Search for the cell housing the specified text and yield its (x, y) center coordinate. 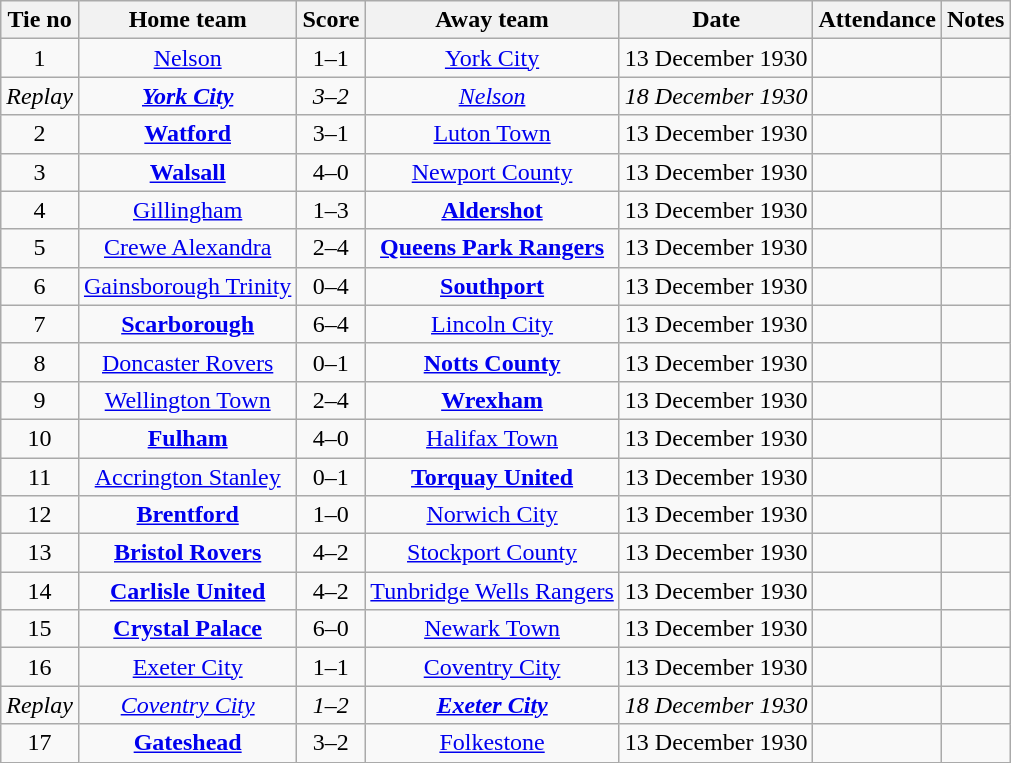
9 (40, 400)
Crewe Alexandra (187, 248)
3–1 (331, 134)
Wrexham (492, 400)
Norwich City (492, 515)
Aldershot (492, 210)
Gateshead (187, 743)
4 (40, 210)
1–3 (331, 210)
Halifax Town (492, 438)
8 (40, 362)
Bristol Rovers (187, 553)
1–2 (331, 705)
Brentford (187, 515)
Gillingham (187, 210)
7 (40, 324)
Accrington Stanley (187, 477)
Stockport County (492, 553)
10 (40, 438)
Southport (492, 286)
15 (40, 629)
Gainsborough Trinity (187, 286)
17 (40, 743)
Tie no (40, 20)
1 (40, 58)
Newport County (492, 172)
2 (40, 134)
Home team (187, 20)
Lincoln City (492, 324)
6–4 (331, 324)
13 (40, 553)
3 (40, 172)
12 (40, 515)
Attendance (877, 20)
Away team (492, 20)
11 (40, 477)
Carlisle United (187, 591)
Queens Park Rangers (492, 248)
Notes (975, 20)
6 (40, 286)
Doncaster Rovers (187, 362)
5 (40, 248)
Fulham (187, 438)
Torquay United (492, 477)
Walsall (187, 172)
6–0 (331, 629)
16 (40, 667)
Scarborough (187, 324)
Luton Town (492, 134)
Watford (187, 134)
1–0 (331, 515)
Newark Town (492, 629)
Score (331, 20)
0–4 (331, 286)
Crystal Palace (187, 629)
Tunbridge Wells Rangers (492, 591)
Date (716, 20)
Folkestone (492, 743)
Wellington Town (187, 400)
Notts County (492, 362)
14 (40, 591)
